Pinpoint the cell where the given text exists, returning its [x, y] midpoint coordinate. 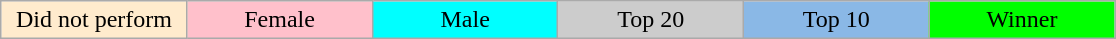
Top 20 [651, 20]
Winner [1022, 20]
Top 10 [837, 20]
Male [465, 20]
Did not perform [94, 20]
Female [280, 20]
